Scan for the cell matching the given text and deliver its (X, Y) coordinate at center. 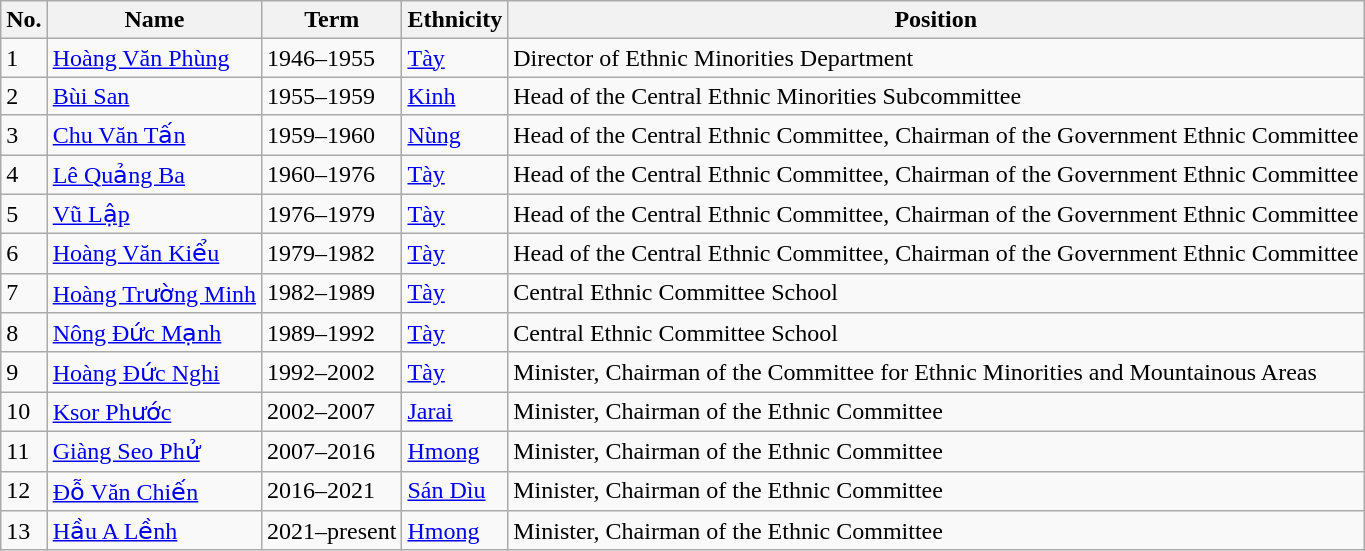
Sán Dìu (455, 491)
5 (24, 214)
1946–1955 (332, 58)
Ksor Phước (154, 412)
7 (24, 293)
Nông Đức Mạnh (154, 333)
1982–1989 (332, 293)
2016–2021 (332, 491)
1959–1960 (332, 135)
13 (24, 531)
Name (154, 20)
3 (24, 135)
9 (24, 372)
2021–present (332, 531)
Chu Văn Tấn (154, 135)
Đỗ Văn Chiến (154, 491)
1976–1979 (332, 214)
Hoàng Trường Minh (154, 293)
Lê Quảng Ba (154, 174)
Hoàng Văn Phùng (154, 58)
2002–2007 (332, 412)
1 (24, 58)
1979–1982 (332, 254)
1960–1976 (332, 174)
Head of the Central Ethnic Minorities Subcommittee (936, 96)
1955–1959 (332, 96)
Giàng Seo Phử (154, 451)
Hoàng Đức Nghi (154, 372)
6 (24, 254)
Bùi San (154, 96)
2 (24, 96)
11 (24, 451)
12 (24, 491)
Hầu A Lềnh (154, 531)
2007–2016 (332, 451)
1989–1992 (332, 333)
Hoàng Văn Kiểu (154, 254)
Ethnicity (455, 20)
1992–2002 (332, 372)
Director of Ethnic Minorities Department (936, 58)
4 (24, 174)
Jarai (455, 412)
10 (24, 412)
Nùng (455, 135)
Term (332, 20)
8 (24, 333)
Vũ Lập (154, 214)
Position (936, 20)
No. (24, 20)
Kinh (455, 96)
Minister, Chairman of the Committee for Ethnic Minorities and Mountainous Areas (936, 372)
